Output the [x, y] coordinate of the center of the cell containing the given text.  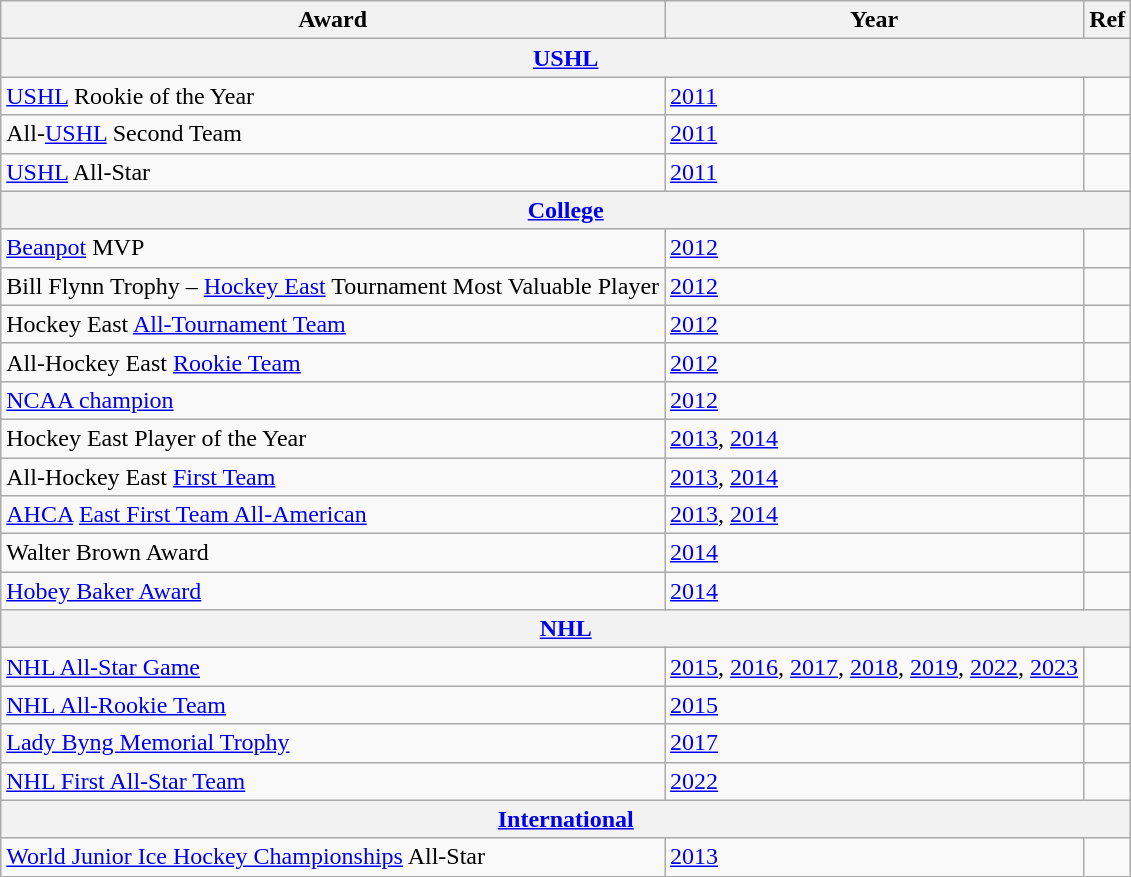
2022 [874, 781]
All-Hockey East First Team [333, 477]
AHCA East First Team All-American [333, 515]
Ref [1108, 20]
College [566, 210]
USHL [566, 58]
Walter Brown Award [333, 553]
Bill Flynn Trophy – Hockey East Tournament Most Valuable Player [333, 286]
USHL All-Star [333, 172]
Year [874, 20]
2015, 2016, 2017, 2018, 2019, 2022, 2023 [874, 667]
Hobey Baker Award [333, 591]
Beanpot MVP [333, 248]
2013 [874, 857]
World Junior Ice Hockey Championships All-Star [333, 857]
Lady Byng Memorial Trophy [333, 743]
Hockey East Player of the Year [333, 438]
NHL All-Star Game [333, 667]
Hockey East All-Tournament Team [333, 324]
NHL First All-Star Team [333, 781]
NHL All-Rookie Team [333, 705]
International [566, 819]
Award [333, 20]
All-USHL Second Team [333, 134]
All-Hockey East Rookie Team [333, 362]
2015 [874, 705]
NHL [566, 629]
NCAA champion [333, 400]
2017 [874, 743]
USHL Rookie of the Year [333, 96]
